Search for the cell housing the specified text and yield its (X, Y) center coordinate. 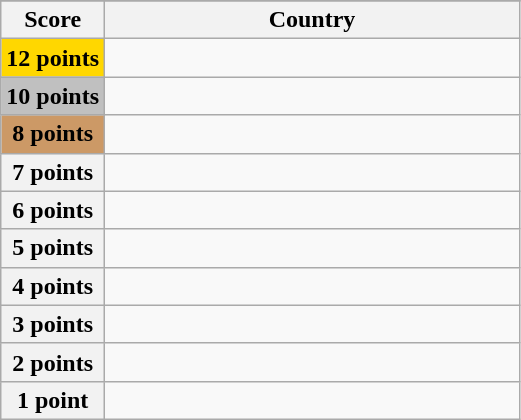
8 points (53, 134)
3 points (53, 324)
1 point (53, 400)
12 points (53, 58)
5 points (53, 248)
6 points (53, 210)
10 points (53, 96)
2 points (53, 362)
Score (53, 20)
Country (312, 20)
4 points (53, 286)
7 points (53, 172)
